Capture the cell that displays the provided text and extract its (x, y) central coordinate. 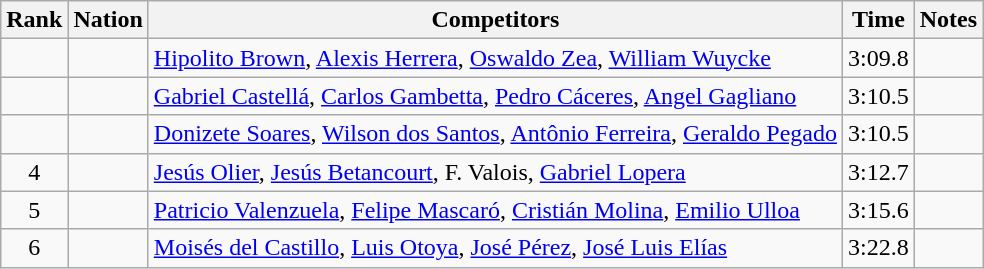
Moisés del Castillo, Luis Otoya, José Pérez, José Luis Elías (495, 248)
3:22.8 (879, 248)
Gabriel Castellá, Carlos Gambetta, Pedro Cáceres, Angel Gagliano (495, 96)
Donizete Soares, Wilson dos Santos, Antônio Ferreira, Geraldo Pegado (495, 134)
Notes (948, 20)
3:09.8 (879, 58)
Jesús Olier, Jesús Betancourt, F. Valois, Gabriel Lopera (495, 172)
6 (34, 248)
5 (34, 210)
Time (879, 20)
Patricio Valenzuela, Felipe Mascaró, Cristián Molina, Emilio Ulloa (495, 210)
Rank (34, 20)
3:12.7 (879, 172)
3:15.6 (879, 210)
Competitors (495, 20)
Hipolito Brown, Alexis Herrera, Oswaldo Zea, William Wuycke (495, 58)
Nation (108, 20)
4 (34, 172)
